From the cell containing the given text, extract its center point as [x, y] coordinate. 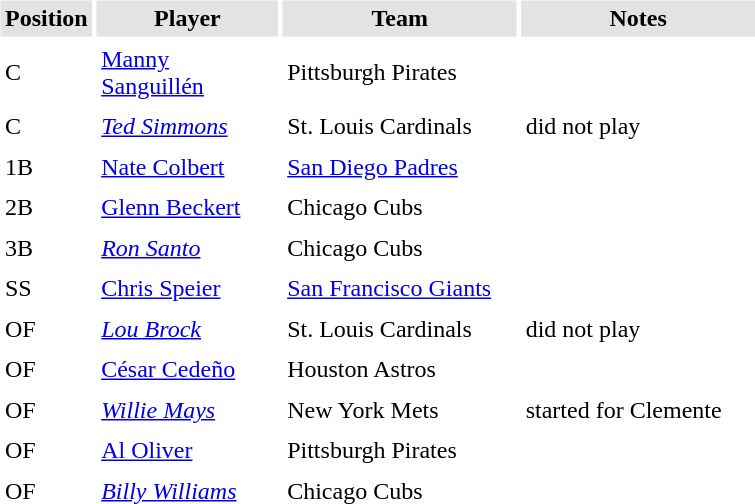
San Diego Padres [400, 167]
Chris Speier [188, 288]
3B [46, 248]
Player [188, 18]
1B [46, 167]
Team [400, 18]
Lou Brock [188, 329]
2B [46, 208]
Houston Astros [400, 370]
César Cedeño [188, 370]
San Francisco Giants [400, 288]
Nate Colbert [188, 167]
Al Oliver [188, 450]
Glenn Beckert [188, 208]
Manny Sanguillén [188, 72]
Ron Santo [188, 248]
SS [46, 288]
Ted Simmons [188, 126]
Position [46, 18]
started for Clemente [638, 410]
Notes [638, 18]
Willie Mays [188, 410]
New York Mets [400, 410]
